Return [X, Y] of the center of cell containing provided text 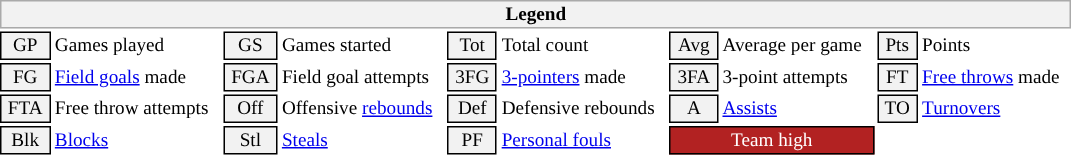
TO [898, 108]
Team high [772, 140]
PF [472, 140]
FT [898, 77]
Stl [250, 140]
Field goal attempts [362, 77]
Free throw attempts [136, 108]
Blocks [136, 140]
3-point attempts [798, 77]
3-pointers made [583, 77]
3FG [472, 77]
Defensive rebounds [583, 108]
Games played [136, 46]
Games started [362, 46]
Blk [25, 140]
Personal fouls [583, 140]
A [694, 108]
GP [25, 46]
Total count [583, 46]
GS [250, 46]
FTA [25, 108]
Assists [798, 108]
Field goals made [136, 77]
Pts [898, 46]
Off [250, 108]
Tot [472, 46]
Average per game [798, 46]
Avg [694, 46]
Def [472, 108]
FG [25, 77]
Offensive rebounds [362, 108]
Steals [362, 140]
3FA [694, 77]
FGA [250, 77]
